Return [x, y] of the center of cell containing provided text 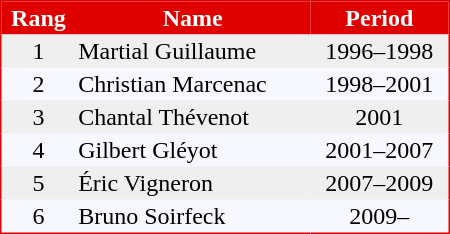
Éric Vigneron [192, 182]
Chantal Thévenot [192, 116]
1998–2001 [380, 84]
Bruno Soirfeck [192, 217]
1996–1998 [380, 50]
Gilbert Gléyot [192, 150]
2001 [380, 116]
5 [38, 182]
Rang [38, 18]
Name [192, 18]
2007–2009 [380, 182]
4 [38, 150]
3 [38, 116]
1 [38, 50]
6 [38, 217]
Martial Guillaume [192, 50]
Period [380, 18]
2009– [380, 217]
2 [38, 84]
2001–2007 [380, 150]
Christian Marcenac [192, 84]
